Search for the cell housing the specified text and yield its [x, y] center coordinate. 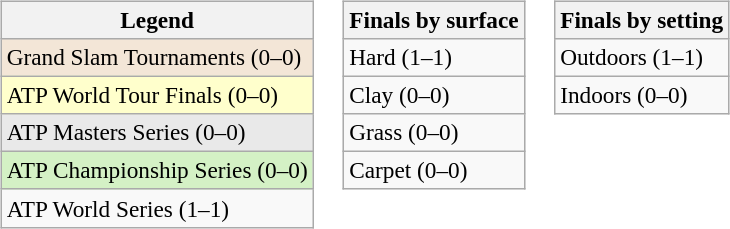
Clay (0–0) [434, 95]
Indoors (0–0) [642, 95]
ATP Championship Series (0–0) [157, 171]
Hard (1–1) [434, 57]
ATP World Tour Finals (0–0) [157, 95]
Grass (0–0) [434, 133]
Legend [157, 20]
Outdoors (1–1) [642, 57]
ATP Masters Series (0–0) [157, 133]
Carpet (0–0) [434, 171]
ATP World Series (1–1) [157, 208]
Finals by setting [642, 20]
Finals by surface [434, 20]
Grand Slam Tournaments (0–0) [157, 57]
